From the cell containing the given text, extract its center point as (X, Y) coordinate. 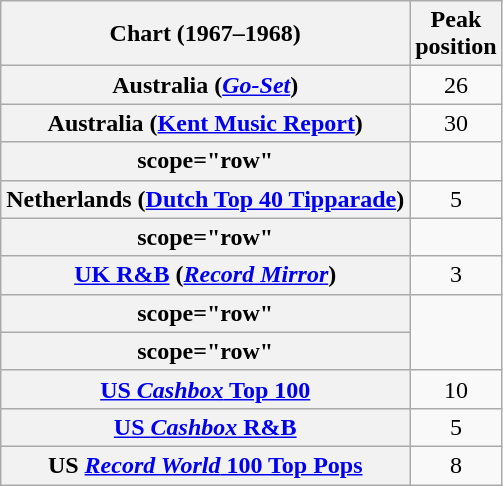
30 (456, 123)
3 (456, 275)
26 (456, 85)
Chart (1967–1968) (206, 34)
8 (456, 465)
US Record World 100 Top Pops (206, 465)
Peakposition (456, 34)
Australia (Go-Set) (206, 85)
Netherlands (Dutch Top 40 Tipparade) (206, 199)
US Cashbox Top 100 (206, 389)
US Cashbox R&B (206, 427)
Australia (Kent Music Report) (206, 123)
10 (456, 389)
UK R&B (Record Mirror) (206, 275)
